Return (X, Y) of the center of cell containing provided text 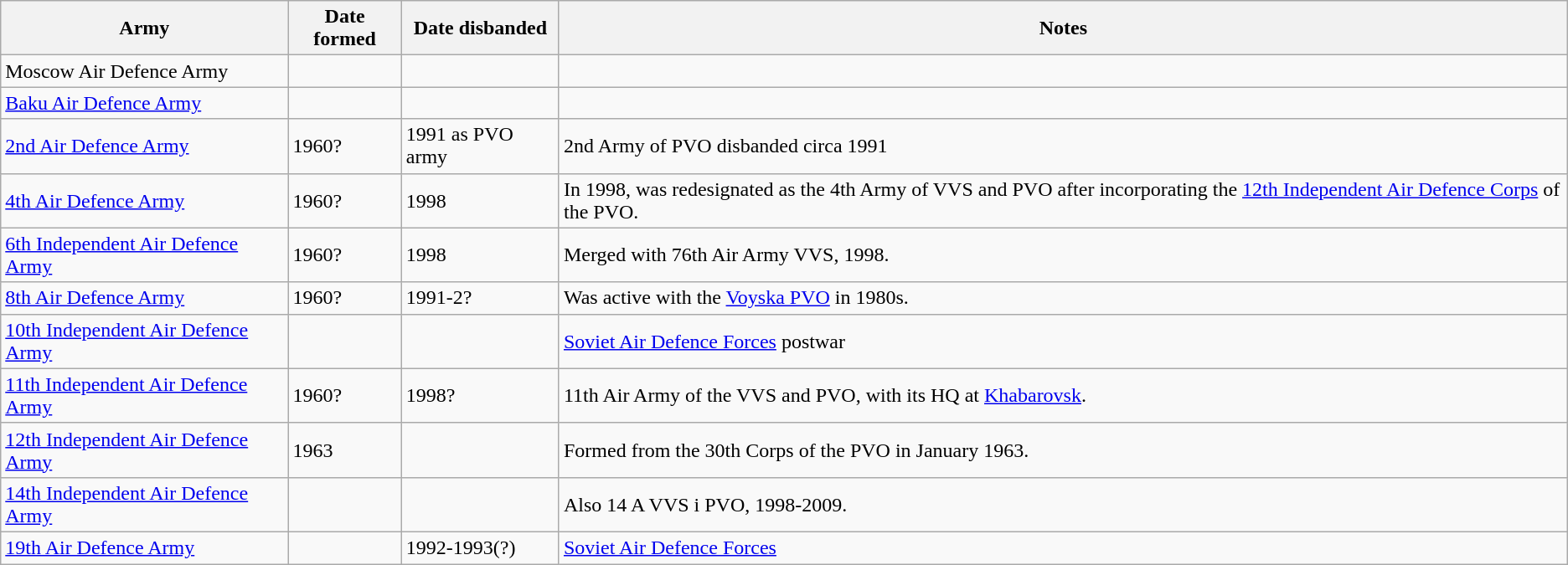
Also 14 A VVS i PVO, 1998-2009. (1063, 504)
12th Independent Air Defence Army (144, 450)
11th Independent Air Defence Army (144, 395)
1963 (345, 450)
Was active with the Voyska PVO in 1980s. (1063, 298)
19th Air Defence Army (144, 547)
1992-1993(?) (480, 547)
Soviet Air Defence Forces postwar (1063, 342)
Notes (1063, 28)
10th Independent Air Defence Army (144, 342)
Merged with 76th Air Army VVS, 1998. (1063, 254)
11th Air Army of the VVS and PVO, with its HQ at Khabarovsk. (1063, 395)
1998? (480, 395)
6th Independent Air Defence Army (144, 254)
Date disbanded (480, 28)
Soviet Air Defence Forces (1063, 547)
8th Air Defence Army (144, 298)
Baku Air Defence Army (144, 103)
Date formed (345, 28)
1991 as PVO army (480, 146)
Formed from the 30th Corps of the PVO in January 1963. (1063, 450)
2nd Army of PVO disbanded circa 1991 (1063, 146)
In 1998, was redesignated as the 4th Army of VVS and PVO after incorporating the 12th Independent Air Defence Corps of the PVO. (1063, 201)
Army (144, 28)
4th Air Defence Army (144, 201)
2nd Air Defence Army (144, 146)
1991-2? (480, 298)
Moscow Air Defence Army (144, 71)
14th Independent Air Defence Army (144, 504)
